Extract the [X, Y] coordinate from the center of the cell holding the provided text.  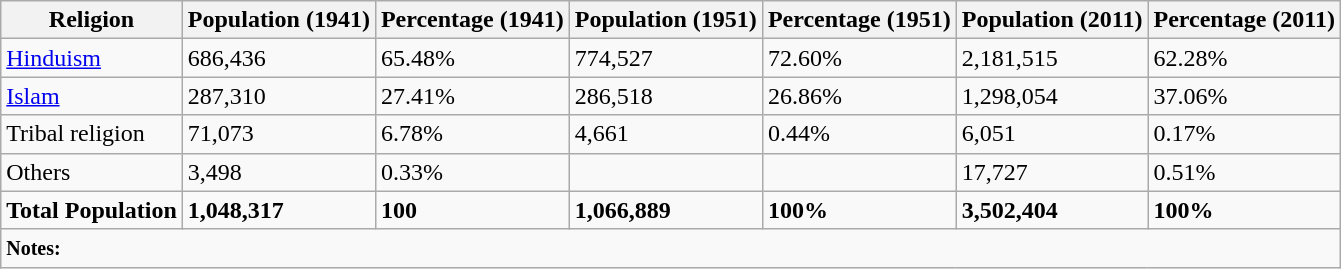
286,518 [666, 96]
72.60% [859, 58]
774,527 [666, 58]
Percentage (2011) [1244, 20]
100 [472, 210]
Others [92, 172]
686,436 [278, 58]
27.41% [472, 96]
1,298,054 [1052, 96]
Population (1941) [278, 20]
Population (1951) [666, 20]
0.51% [1244, 172]
0.44% [859, 134]
Percentage (1951) [859, 20]
37.06% [1244, 96]
2,181,515 [1052, 58]
65.48% [472, 58]
Total Population [92, 210]
0.33% [472, 172]
Percentage (1941) [472, 20]
26.86% [859, 96]
1,048,317 [278, 210]
71,073 [278, 134]
Islam [92, 96]
Population (2011) [1052, 20]
0.17% [1244, 134]
62.28% [1244, 58]
Notes: [671, 248]
4,661 [666, 134]
6.78% [472, 134]
17,727 [1052, 172]
3,498 [278, 172]
3,502,404 [1052, 210]
Religion [92, 20]
287,310 [278, 96]
6,051 [1052, 134]
Tribal religion [92, 134]
1,066,889 [666, 210]
Hinduism [92, 58]
